Capture the cell that displays the provided text and extract its (x, y) central coordinate. 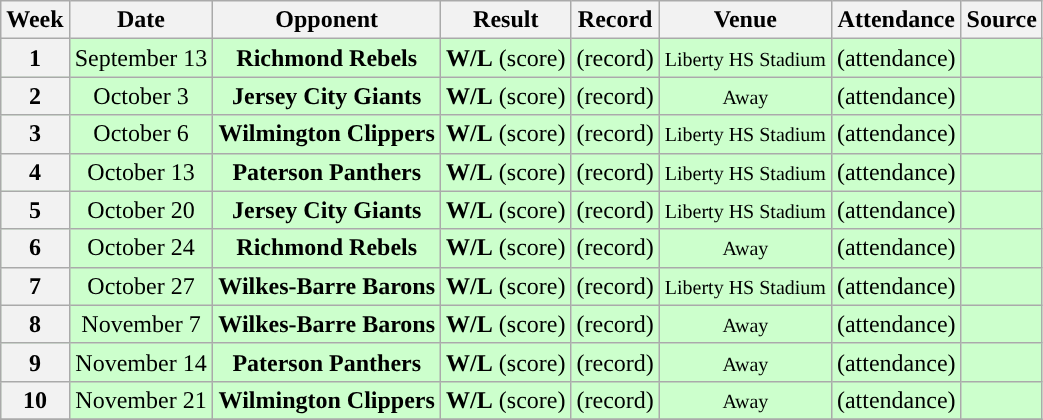
3 (35, 134)
October 20 (141, 210)
Week (35, 20)
October 27 (141, 286)
8 (35, 324)
Record (615, 20)
7 (35, 286)
5 (35, 210)
2 (35, 96)
Result (506, 20)
Opponent (327, 20)
Source (1002, 20)
6 (35, 248)
September 13 (141, 58)
Venue (745, 20)
Attendance (896, 20)
October 3 (141, 96)
9 (35, 362)
October 13 (141, 172)
November 14 (141, 362)
October 24 (141, 248)
November 21 (141, 400)
10 (35, 400)
4 (35, 172)
Date (141, 20)
1 (35, 58)
November 7 (141, 324)
October 6 (141, 134)
